Find where the given text appears and provide that cell's center as (x, y) coordinate. 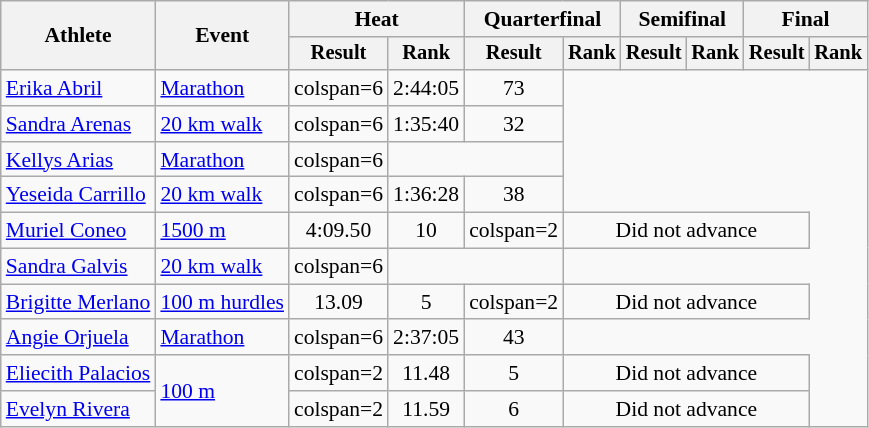
6 (514, 409)
Sandra Arenas (78, 124)
Athlete (78, 36)
100 m (222, 390)
73 (514, 88)
Semifinal (682, 19)
Eliecith Palacios (78, 373)
38 (514, 195)
Evelyn Rivera (78, 409)
Sandra Galvis (78, 267)
2:37:05 (426, 338)
11.59 (426, 409)
Erika Abril (78, 88)
Quarterfinal (542, 19)
4:09.50 (338, 231)
Kellys Arias (78, 160)
2:44:05 (426, 88)
32 (514, 124)
Brigitte Merlano (78, 302)
43 (514, 338)
Muriel Coneo (78, 231)
Final (806, 19)
1500 m (222, 231)
11.48 (426, 373)
10 (426, 231)
Angie Orjuela (78, 338)
13.09 (338, 302)
1:35:40 (426, 124)
Heat (376, 19)
Event (222, 36)
Yeseida Carrillo (78, 195)
1:36:28 (426, 195)
100 m hurdles (222, 302)
